Return [X, Y] of the center of cell containing provided text 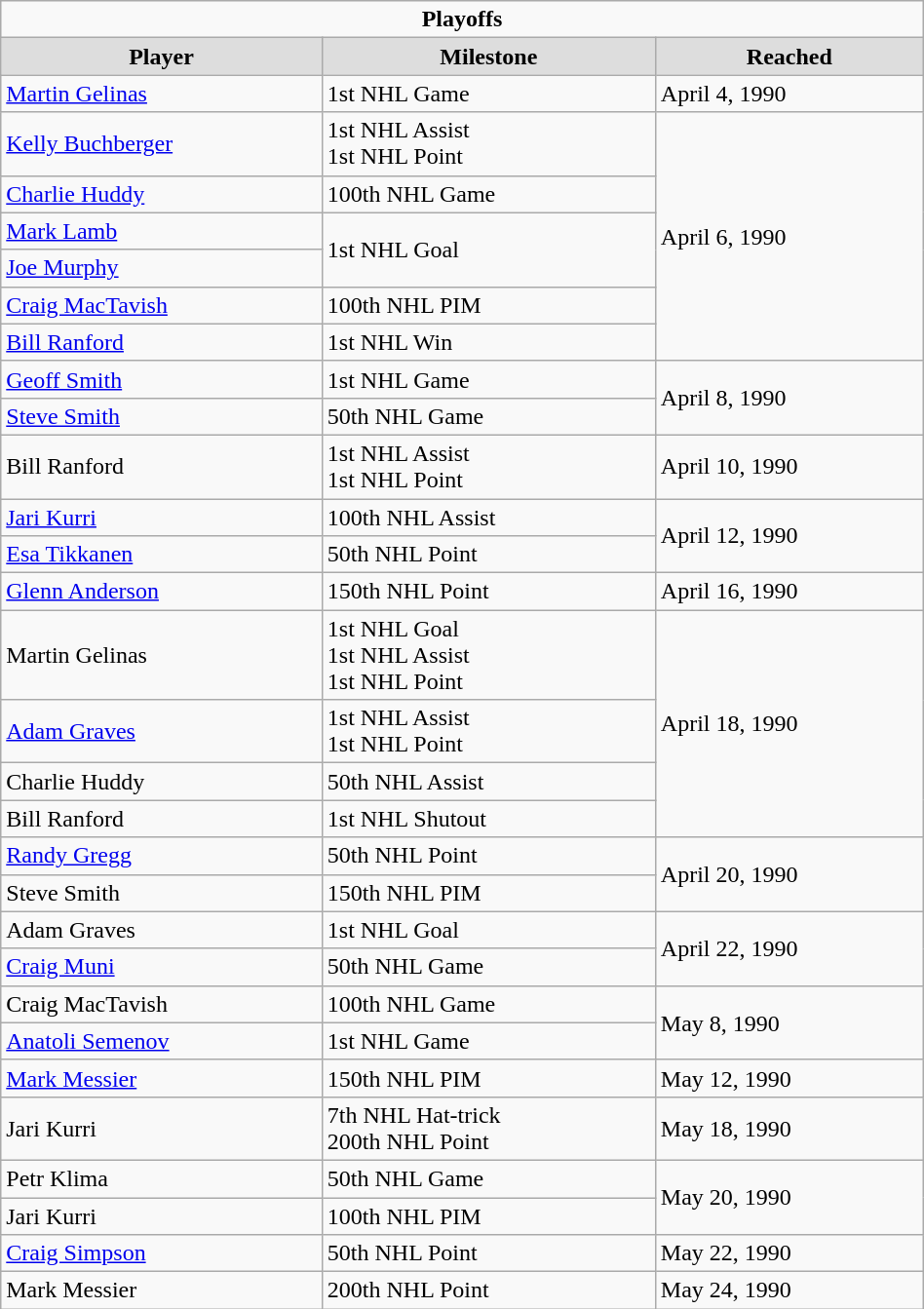
7th NHL Hat-trick200th NHL Point [488, 1129]
April 10, 1990 [789, 466]
100th NHL Assist [488, 518]
Playoffs [462, 19]
1st NHL Goal1st NHL Assist1st NHL Point [488, 655]
May 8, 1990 [789, 1022]
April 12, 1990 [789, 536]
April 16, 1990 [789, 592]
Geoff Smith [162, 379]
Reached [789, 57]
Anatoli Semenov [162, 1041]
Milestone [488, 57]
April 8, 1990 [789, 398]
May 18, 1990 [789, 1129]
Kelly Buchberger [162, 144]
April 22, 1990 [789, 948]
1st NHL Win [488, 342]
Randy Gregg [162, 856]
200th NHL Point [488, 1290]
Craig Simpson [162, 1253]
Mark Lamb [162, 231]
May 22, 1990 [789, 1253]
April 4, 1990 [789, 94]
Player [162, 57]
April 18, 1990 [789, 723]
May 24, 1990 [789, 1290]
Petr Klima [162, 1178]
1st NHL Shutout [488, 819]
Craig Muni [162, 967]
Esa Tikkanen [162, 555]
May 12, 1990 [789, 1078]
Joe Murphy [162, 268]
150th NHL Point [488, 592]
Glenn Anderson [162, 592]
May 20, 1990 [789, 1197]
50th NHL Assist [488, 782]
April 6, 1990 [789, 236]
April 20, 1990 [789, 874]
